Extract the (x, y) coordinate from the center of the cell holding the provided text.  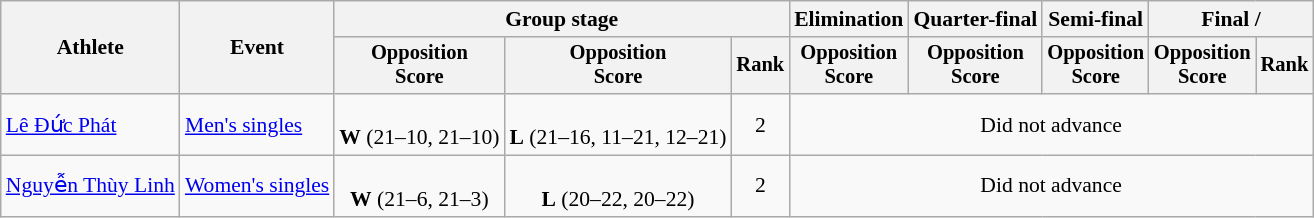
Group stage (562, 19)
Event (257, 48)
Women's singles (257, 186)
Athlete (90, 48)
Semi-final (1096, 19)
L (21–16, 11–21, 12–21) (618, 124)
L (20–22, 20–22) (618, 186)
Men's singles (257, 124)
W (21–6, 21–3) (419, 186)
W (21–10, 21–10) (419, 124)
Elimination (848, 19)
Final / (1231, 19)
Quarter-final (975, 19)
Nguyễn Thùy Linh (90, 186)
Lê Đức Phát (90, 124)
